Capture the cell that displays the provided text and extract its (X, Y) central coordinate. 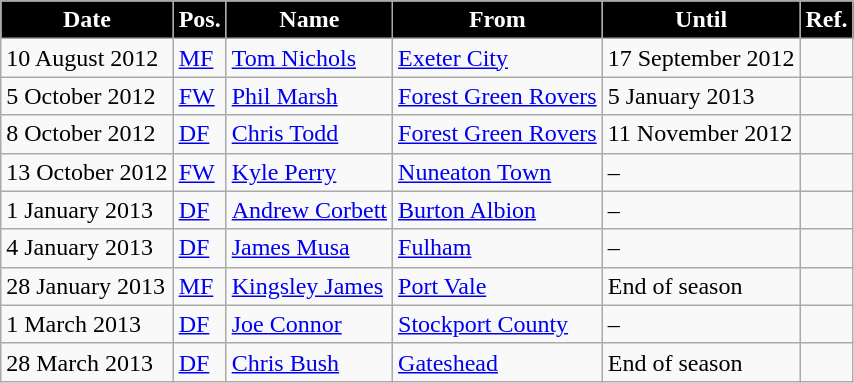
5 January 2013 (701, 96)
Chris Todd (309, 134)
17 September 2012 (701, 58)
11 November 2012 (701, 134)
Date (87, 20)
1 January 2013 (87, 210)
1 March 2013 (87, 324)
Until (701, 20)
13 October 2012 (87, 172)
Fulham (498, 248)
Pos. (200, 20)
From (498, 20)
Exeter City (498, 58)
Kyle Perry (309, 172)
Stockport County (498, 324)
Gateshead (498, 362)
Kingsley James (309, 286)
8 October 2012 (87, 134)
Nuneaton Town (498, 172)
Joe Connor (309, 324)
28 January 2013 (87, 286)
Chris Bush (309, 362)
Tom Nichols (309, 58)
Phil Marsh (309, 96)
Ref. (826, 20)
James Musa (309, 248)
28 March 2013 (87, 362)
4 January 2013 (87, 248)
Port Vale (498, 286)
Name (309, 20)
Andrew Corbett (309, 210)
5 October 2012 (87, 96)
Burton Albion (498, 210)
10 August 2012 (87, 58)
